For the text-containing cell, return its midpoint in [x, y] coordinate format. 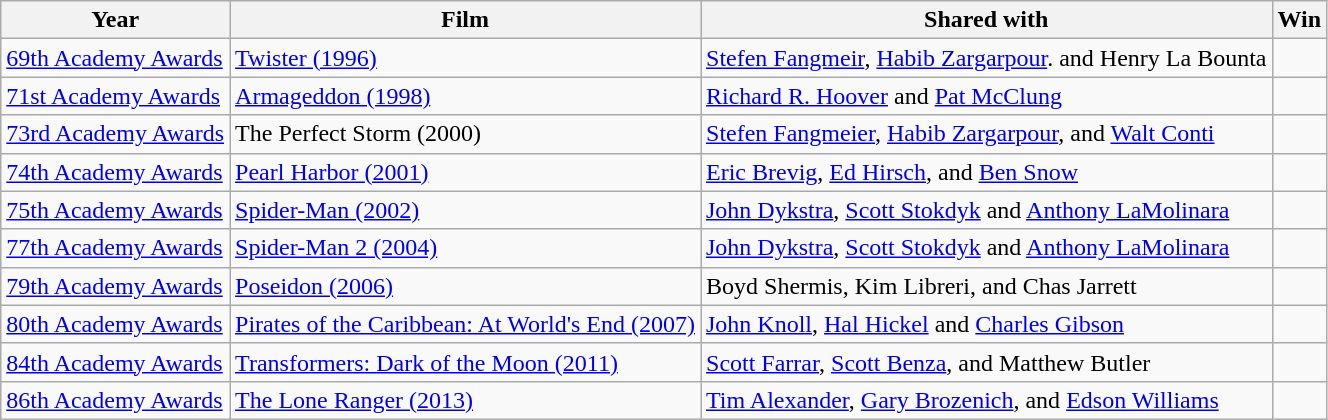
Year [116, 20]
75th Academy Awards [116, 210]
Armageddon (1998) [466, 96]
Tim Alexander, Gary Brozenich, and Edson Williams [986, 400]
Scott Farrar, Scott Benza, and Matthew Butler [986, 362]
Eric Brevig, Ed Hirsch, and Ben Snow [986, 172]
Transformers: Dark of the Moon (2011) [466, 362]
Pirates of the Caribbean: At World's End (2007) [466, 324]
Boyd Shermis, Kim Libreri, and Chas Jarrett [986, 286]
71st Academy Awards [116, 96]
80th Academy Awards [116, 324]
Twister (1996) [466, 58]
86th Academy Awards [116, 400]
73rd Academy Awards [116, 134]
Richard R. Hoover and Pat McClung [986, 96]
Stefen Fangmeir, Habib Zargarpour. and Henry La Bounta [986, 58]
77th Academy Awards [116, 248]
69th Academy Awards [116, 58]
John Knoll, Hal Hickel and Charles Gibson [986, 324]
Pearl Harbor (2001) [466, 172]
The Lone Ranger (2013) [466, 400]
Shared with [986, 20]
Poseidon (2006) [466, 286]
Spider-Man (2002) [466, 210]
Spider-Man 2 (2004) [466, 248]
The Perfect Storm (2000) [466, 134]
Film [466, 20]
Win [1300, 20]
74th Academy Awards [116, 172]
84th Academy Awards [116, 362]
Stefen Fangmeier, Habib Zargarpour, and Walt Conti [986, 134]
79th Academy Awards [116, 286]
